Search for the cell housing the specified text and yield its (x, y) center coordinate. 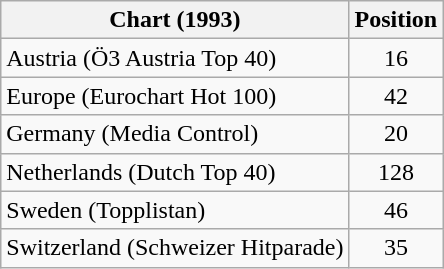
Austria (Ö3 Austria Top 40) (175, 58)
Netherlands (Dutch Top 40) (175, 172)
42 (396, 96)
128 (396, 172)
46 (396, 210)
Chart (1993) (175, 20)
Europe (Eurochart Hot 100) (175, 96)
16 (396, 58)
20 (396, 134)
Position (396, 20)
Germany (Media Control) (175, 134)
Switzerland (Schweizer Hitparade) (175, 248)
Sweden (Topplistan) (175, 210)
35 (396, 248)
